Pinpoint the cell where the given text exists, returning its (X, Y) midpoint coordinate. 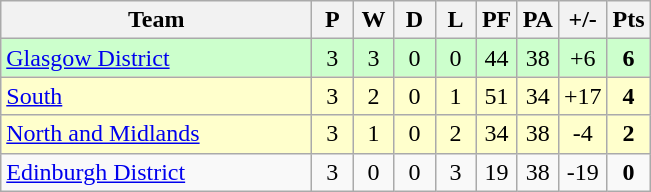
L (456, 20)
Edinburgh District (156, 172)
+17 (582, 96)
PA (538, 20)
51 (496, 96)
P (332, 20)
South (156, 96)
44 (496, 58)
4 (628, 96)
PF (496, 20)
W (374, 20)
North and Midlands (156, 134)
19 (496, 172)
+/- (582, 20)
D (414, 20)
-19 (582, 172)
6 (628, 58)
+6 (582, 58)
Team (156, 20)
Glasgow District (156, 58)
-4 (582, 134)
Pts (628, 20)
